Pinpoint the cell where the given text exists, returning its (X, Y) midpoint coordinate. 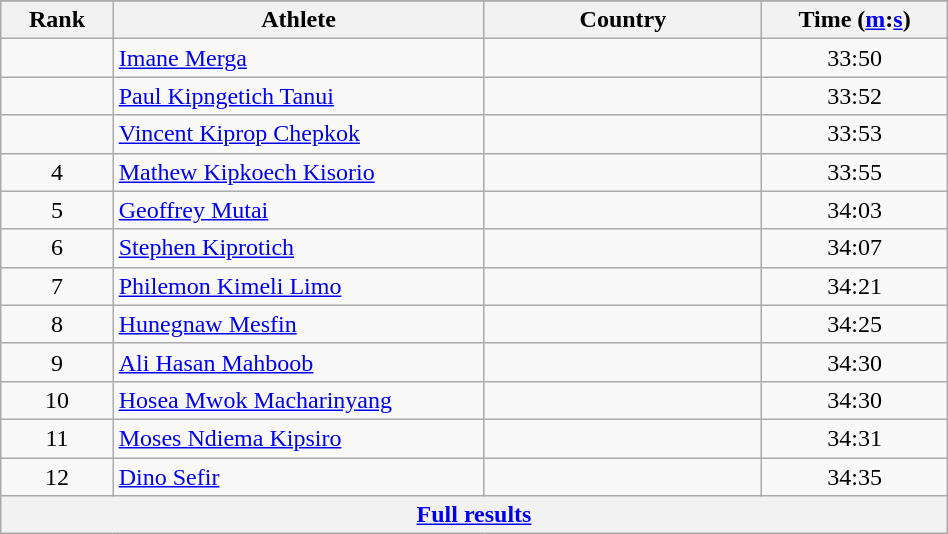
Hunegnaw Mesfin (298, 324)
Moses Ndiema Kipsiro (298, 438)
Vincent Kiprop Chepkok (298, 134)
11 (57, 438)
7 (57, 286)
Full results (474, 515)
8 (57, 324)
34:25 (854, 324)
Imane Merga (298, 58)
34:21 (854, 286)
Philemon Kimeli Limo (298, 286)
Mathew Kipkoech Kisorio (298, 172)
Country (623, 20)
34:07 (854, 248)
Rank (57, 20)
4 (57, 172)
33:50 (854, 58)
33:53 (854, 134)
10 (57, 400)
33:52 (854, 96)
Dino Sefir (298, 477)
5 (57, 210)
34:35 (854, 477)
12 (57, 477)
Ali Hasan Mahboob (298, 362)
Paul Kipngetich Tanui (298, 96)
34:31 (854, 438)
Geoffrey Mutai (298, 210)
Stephen Kiprotich (298, 248)
9 (57, 362)
Hosea Mwok Macharinyang (298, 400)
Athlete (298, 20)
34:03 (854, 210)
6 (57, 248)
33:55 (854, 172)
Time (m:s) (854, 20)
